Extract the [x, y] coordinate from the center of the cell holding the provided text.  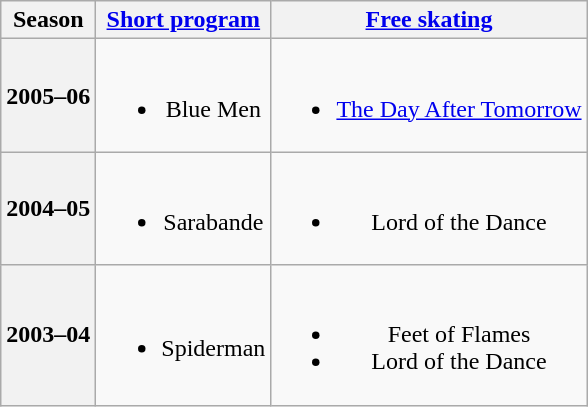
The Day After Tomorrow [429, 96]
2004–05 [48, 208]
Season [48, 20]
Sarabande [184, 208]
Feet of FlamesLord of the Dance [429, 335]
2003–04 [48, 335]
Free skating [429, 20]
Short program [184, 20]
Lord of the Dance [429, 208]
Spiderman [184, 335]
Blue Men [184, 96]
2005–06 [48, 96]
